Find where the given text appears and provide that cell's center as (x, y) coordinate. 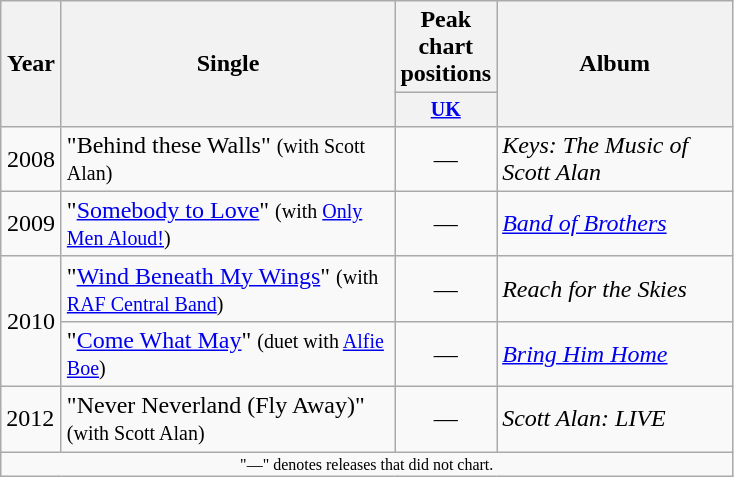
Scott Alan: LIVE (615, 420)
"Somebody to Love" (with Only Men Aloud!) (228, 224)
Year (32, 64)
2008 (32, 158)
Bring Him Home (615, 354)
Band of Brothers (615, 224)
Album (615, 64)
Single (228, 64)
Reach for the Skies (615, 288)
"Never Neverland (Fly Away)" (with Scott Alan) (228, 420)
2010 (32, 321)
2012 (32, 420)
"Behind these Walls" (with Scott Alan) (228, 158)
"—" denotes releases that did not chart. (367, 464)
UK (446, 110)
Keys: The Music of Scott Alan (615, 158)
"Wind Beneath My Wings" (with RAF Central Band) (228, 288)
2009 (32, 224)
Peak chart positions (446, 47)
"Come What May" (duet with Alfie Boe) (228, 354)
